Identify which cell holds the provided text, then report its [X, Y] central coordinate. 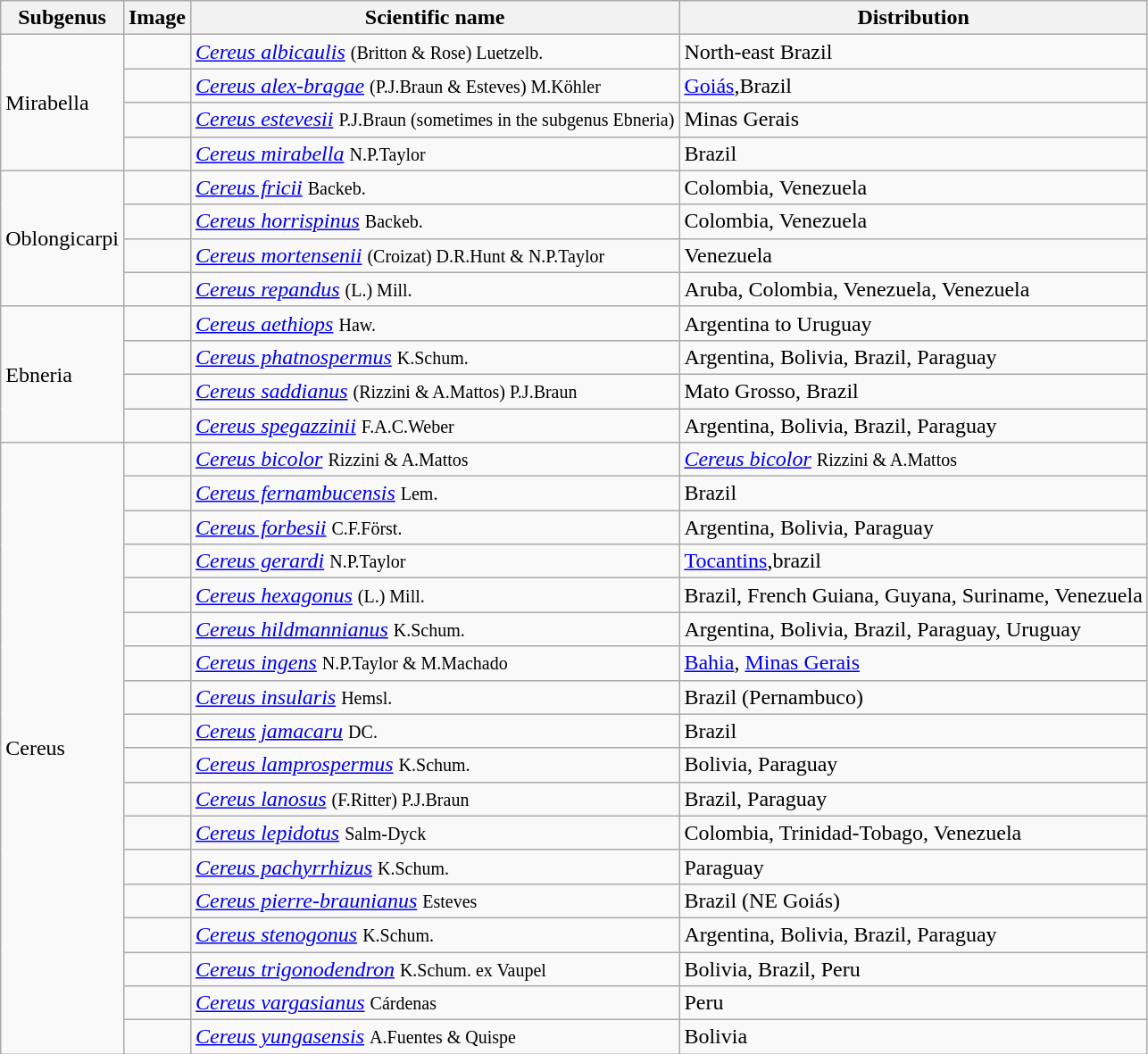
Cereus mirabella N.P.Taylor [434, 154]
Tocantins,brazil [913, 561]
Cereus jamacaru DC. [434, 731]
Cereus lanosus (F.Ritter) P.J.Braun [434, 799]
Cereus insularis Hemsl. [434, 697]
Argentina to Uruguay [913, 323]
Bolivia, Paraguay [913, 765]
Cereus hexagonus (L.) Mill. [434, 595]
Ebneria [62, 374]
Cereus trigonodendron K.Schum. ex Vaupel [434, 968]
Goiás,Brazil [913, 86]
Cereus aethiops Haw. [434, 323]
Scientific name [434, 18]
Aruba, Colombia, Venezuela, Venezuela [913, 289]
Brazil (Pernambuco) [913, 697]
Cereus lepidotus Salm-Dyck [434, 833]
Cereus yungasensis A.Fuentes & Quispe [434, 1037]
Cereus alex-bragae (P.J.Braun & Esteves) M.Köhler [434, 86]
Argentina, Bolivia, Brazil, Paraguay, Uruguay [913, 629]
Cereus spegazzinii F.A.C.Weber [434, 426]
Bolivia, Brazil, Peru [913, 968]
Cereus fernambucensis Lem. [434, 494]
Distribution [913, 18]
Colombia, Trinidad-Tobago, Venezuela [913, 833]
North-east Brazil [913, 52]
Cereus stenogonus K.Schum. [434, 934]
Cereus repandus (L.) Mill. [434, 289]
Image [157, 18]
Brazil, French Guiana, Guyana, Suriname, Venezuela [913, 595]
Cereus mortensenii (Croizat) D.R.Hunt & N.P.Taylor [434, 255]
Cereus fricii Backeb. [434, 187]
Cereus hildmannianus K.Schum. [434, 629]
Bolivia [913, 1037]
Cereus saddianus (Rizzini & A.Mattos) P.J.Braun [434, 391]
Minas Gerais [913, 120]
Paraguay [913, 867]
Cereus pierre-braunianus Esteves [434, 900]
Mato Grosso, Brazil [913, 391]
Cereus forbesii C.F.Först. [434, 527]
Cereus gerardi N.P.Taylor [434, 561]
Cereus estevesii P.J.Braun (sometimes in the subgenus Ebneria) [434, 120]
Cereus lamprospermus K.Schum. [434, 765]
Brazil, Paraguay [913, 799]
Bahia, Minas Gerais [913, 663]
Cereus pachyrrhizus K.Schum. [434, 867]
Venezuela [913, 255]
Mirabella [62, 103]
Cereus [62, 748]
Cereus horrispinus Backeb. [434, 221]
Oblongicarpi [62, 238]
Peru [913, 1003]
Cereus phatnospermus K.Schum. [434, 357]
Brazil (NE Goiás) [913, 900]
Cereus ingens N.P.Taylor & M.Machado [434, 663]
Cereus albicaulis (Britton & Rose) Luetzelb. [434, 52]
Subgenus [62, 18]
Argentina, Bolivia, Paraguay [913, 527]
Cereus vargasianus Cárdenas [434, 1003]
